For the text-containing cell, return its midpoint in (x, y) coordinate format. 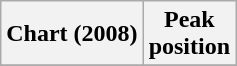
Peak position (189, 34)
Chart (2008) (72, 34)
